Determine the [X, Y] coordinate at the center of the cell enclosing the given text.  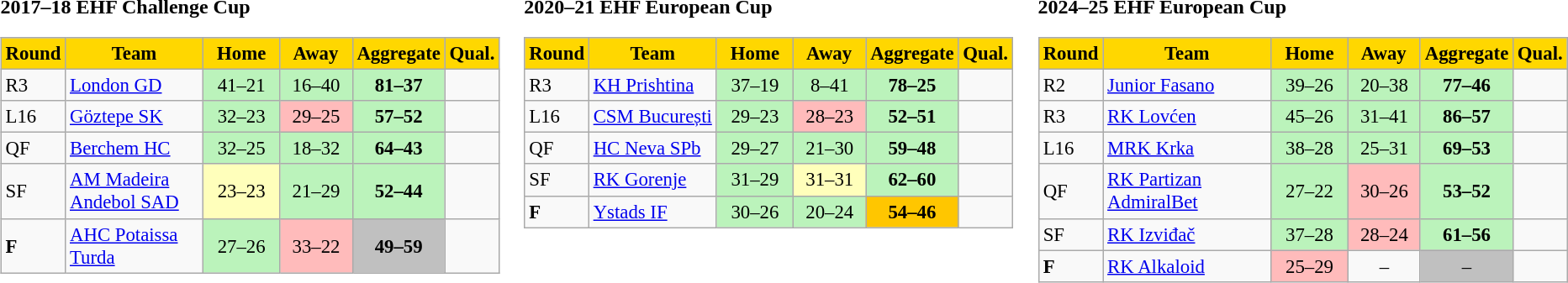
RK Gorenje [652, 180]
Junior Fasano [1187, 86]
23–23 [241, 191]
45–26 [1310, 117]
37–28 [1310, 234]
20–24 [830, 212]
29–27 [755, 149]
RK Lovćen [1187, 117]
8–41 [830, 86]
29–25 [316, 117]
37–19 [755, 86]
RK Izviđač [1187, 234]
32–23 [241, 117]
69–53 [1466, 149]
RK Alkaloid [1187, 266]
AM Madeira Andebol SAD [135, 191]
18–32 [316, 149]
33–22 [316, 245]
27–26 [241, 245]
62–60 [912, 180]
54–46 [912, 212]
R2 [1070, 86]
77–46 [1466, 86]
London GD [135, 86]
21–29 [316, 191]
64–43 [399, 149]
16–40 [316, 86]
25–31 [1384, 149]
HC Neva SPb [652, 149]
21–30 [830, 149]
57–52 [399, 117]
59–48 [912, 149]
28–24 [1384, 234]
53–52 [1466, 191]
Berchem HC [135, 149]
Ystads IF [652, 212]
31–29 [755, 180]
CSM București [652, 117]
32–25 [241, 149]
RK Partizan AdmiralBet [1187, 191]
41–21 [241, 86]
31–41 [1384, 117]
52–51 [912, 117]
78–25 [912, 86]
38–28 [1310, 149]
27–22 [1310, 191]
Göztepe SK [135, 117]
25–29 [1310, 266]
28–23 [830, 117]
81–37 [399, 86]
KH Prishtina [652, 86]
AHC Potaissa Turda [135, 245]
20–38 [1384, 86]
49–59 [399, 245]
29–23 [755, 117]
39–26 [1310, 86]
86–57 [1466, 117]
31–31 [830, 180]
61–56 [1466, 234]
52–44 [399, 191]
MRK Krka [1187, 149]
